Capture the cell that displays the provided text and extract its [X, Y] central coordinate. 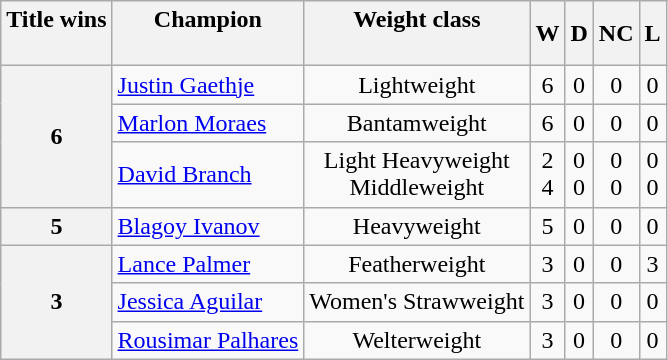
Justin Gaethje [208, 85]
Women's Strawweight [417, 302]
Heavyweight [417, 226]
L [652, 34]
Title wins [56, 34]
Jessica Aguilar [208, 302]
Bantamweight [417, 123]
D [579, 34]
David Branch [208, 174]
Lightweight [417, 85]
NC [616, 34]
Light Heavyweight Middleweight [417, 174]
Featherweight [417, 264]
Weight class [417, 34]
Rousimar Palhares [208, 340]
Champion [208, 34]
Welterweight [417, 340]
W [548, 34]
Lance Palmer [208, 264]
2 4 [548, 174]
Marlon Moraes [208, 123]
Blagoy Ivanov [208, 226]
